Extract the (X, Y) coordinate from the center of the cell holding the provided text.  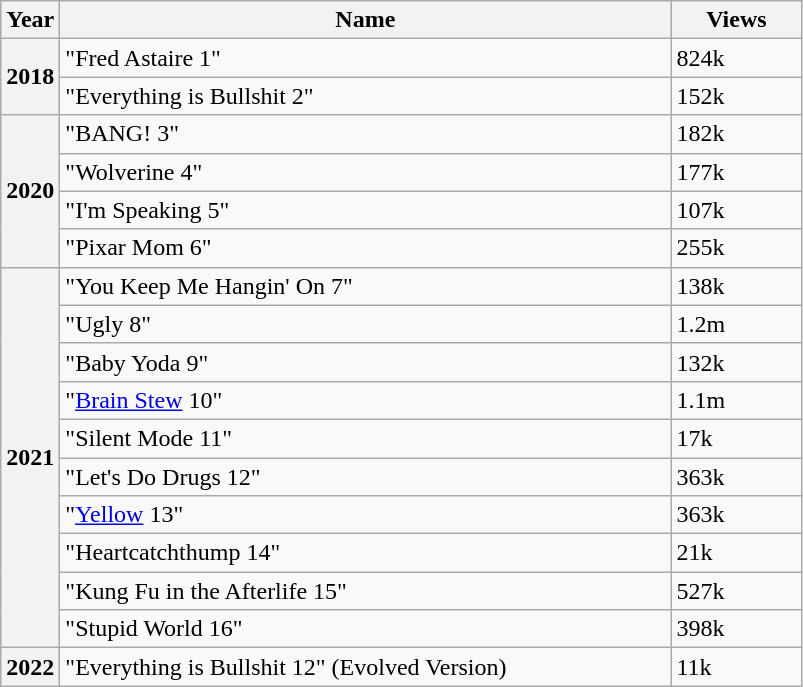
"You Keep Me Hangin' On 7" (366, 286)
"Baby Yoda 9" (366, 362)
11k (736, 667)
2022 (30, 667)
182k (736, 134)
"Fred Astaire 1" (366, 58)
"Wolverine 4" (366, 172)
138k (736, 286)
2018 (30, 77)
132k (736, 362)
Name (366, 20)
824k (736, 58)
"I'm Speaking 5" (366, 210)
398k (736, 629)
17k (736, 438)
"Brain Stew 10" (366, 400)
Year (30, 20)
1.2m (736, 324)
2021 (30, 458)
"Ugly 8" (366, 324)
255k (736, 248)
"BANG! 3" (366, 134)
1.1m (736, 400)
"Let's Do Drugs 12" (366, 477)
"Silent Mode 11" (366, 438)
Views (736, 20)
"Pixar Mom 6" (366, 248)
"Yellow 13" (366, 515)
177k (736, 172)
"Everything is Bullshit 2" (366, 96)
"Everything is Bullshit 12" (Evolved Version) (366, 667)
2020 (30, 191)
152k (736, 96)
"Heartcatchthump 14" (366, 553)
"Stupid World 16" (366, 629)
"Kung Fu in the Afterlife 15" (366, 591)
21k (736, 553)
527k (736, 591)
107k (736, 210)
